Scan for the cell matching the given text and deliver its (X, Y) coordinate at center. 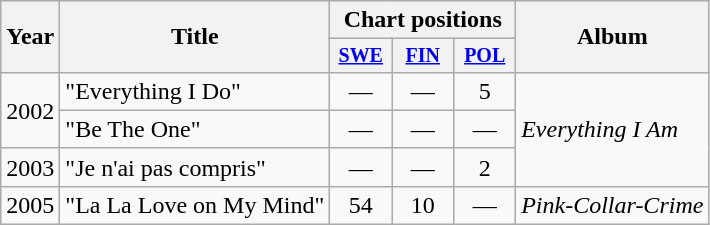
2003 (30, 167)
"Everything I Do" (195, 91)
10 (423, 205)
Pink-Collar-Crime (612, 205)
Year (30, 37)
POL (485, 56)
Title (195, 37)
54 (361, 205)
Album (612, 37)
2005 (30, 205)
SWE (361, 56)
"Be The One" (195, 129)
5 (485, 91)
"Je n'ai pas compris" (195, 167)
2002 (30, 110)
2 (485, 167)
FIN (423, 56)
Chart positions (423, 20)
Everything I Am (612, 129)
"La La Love on My Mind" (195, 205)
